Detect which cell encompasses the target text, then output its [x, y] center coordinate. 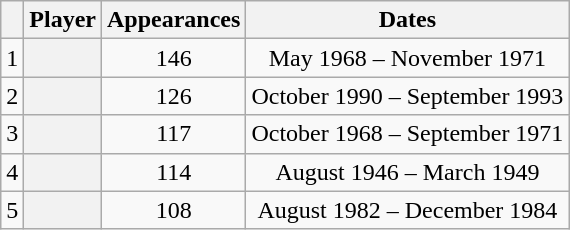
October 1968 – September 1971 [408, 134]
Dates [408, 20]
3 [12, 134]
May 1968 – November 1971 [408, 58]
1 [12, 58]
4 [12, 172]
Player [63, 20]
146 [174, 58]
August 1946 – March 1949 [408, 172]
117 [174, 134]
October 1990 – September 1993 [408, 96]
114 [174, 172]
Appearances [174, 20]
August 1982 – December 1984 [408, 210]
2 [12, 96]
108 [174, 210]
5 [12, 210]
126 [174, 96]
